Locate the cell with the specified text and output its [x, y] center coordinate. 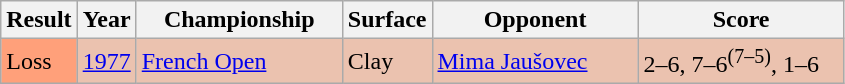
1977 [106, 62]
2–6, 7–6(7–5), 1–6 [741, 62]
French Open [239, 62]
Championship [239, 20]
Surface [387, 20]
Mima Jaušovec [535, 62]
Score [741, 20]
Clay [387, 62]
Result [39, 20]
Loss [39, 62]
Year [106, 20]
Opponent [535, 20]
